Return [X, Y] of the center of cell containing provided text 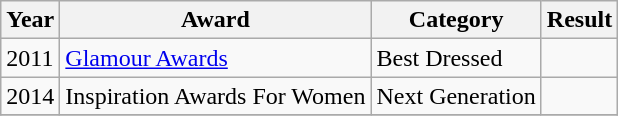
Next Generation [456, 96]
Category [456, 20]
Glamour Awards [216, 58]
2011 [30, 58]
Result [579, 20]
Inspiration Awards For Women [216, 96]
Best Dressed [456, 58]
2014 [30, 96]
Year [30, 20]
Award [216, 20]
